Return [X, Y] of the center of cell containing provided text 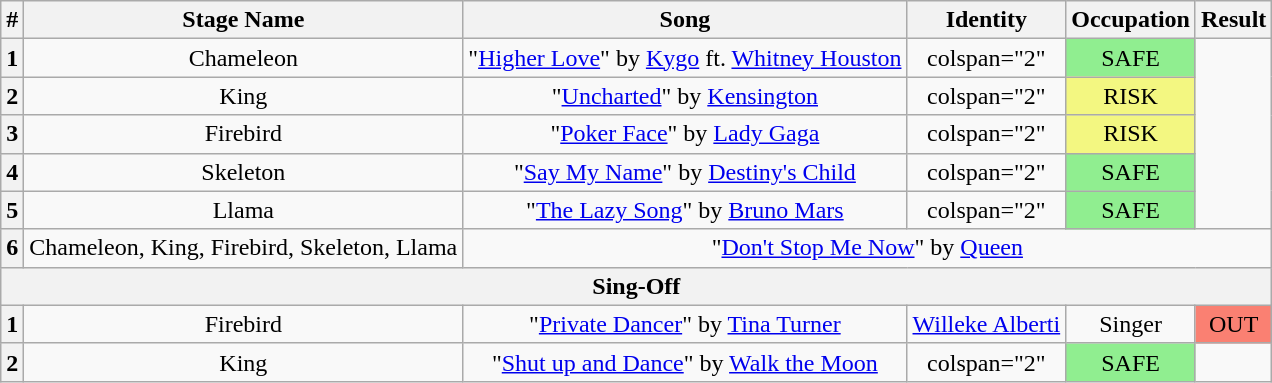
Identity [986, 20]
Song [685, 20]
3 [12, 134]
OUT [1233, 324]
"Higher Love" by Kygo ft. Whitney Houston [685, 58]
4 [12, 172]
Result [1233, 20]
Chameleon, King, Firebird, Skeleton, Llama [244, 248]
"Shut up and Dance" by Walk the Moon [685, 362]
"The Lazy Song" by Bruno Mars [685, 210]
6 [12, 248]
"Uncharted" by Kensington [685, 96]
Llama [244, 210]
Sing-Off [636, 286]
Willeke Alberti [986, 324]
5 [12, 210]
"Private Dancer" by Tina Turner [685, 324]
Occupation [1131, 20]
"Don't Stop Me Now" by Queen [868, 248]
"Poker Face" by Lady Gaga [685, 134]
Stage Name [244, 20]
"Say My Name" by Destiny's Child [685, 172]
Chameleon [244, 58]
# [12, 20]
Singer [1131, 324]
Skeleton [244, 172]
